Find where the given text appears and provide that cell's center as (x, y) coordinate. 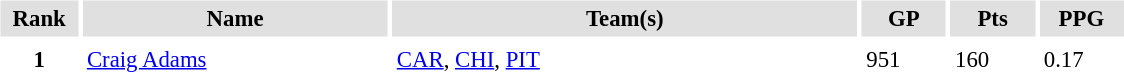
GP (904, 18)
Pts (993, 18)
Name (234, 18)
Team(s) (624, 18)
Rank (38, 18)
PPG (1081, 18)
